Pinpoint the cell where the given text exists, returning its [X, Y] midpoint coordinate. 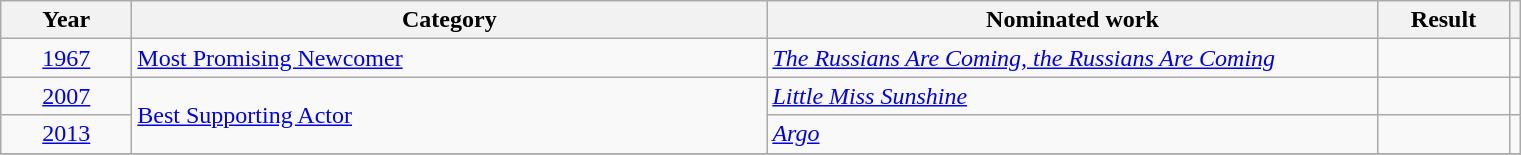
The Russians Are Coming, the Russians Are Coming [1072, 58]
Year [66, 20]
Nominated work [1072, 20]
Most Promising Newcomer [450, 58]
Category [450, 20]
Argo [1072, 134]
Best Supporting Actor [450, 115]
1967 [66, 58]
2007 [66, 96]
Little Miss Sunshine [1072, 96]
Result [1444, 20]
2013 [66, 134]
